Return the (X, Y) coordinate for the center point of the cell that contains the specified text.  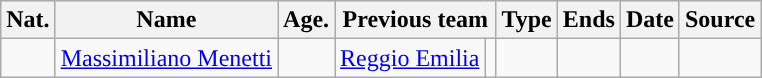
Nat. (28, 20)
Age. (306, 20)
Date (650, 20)
Type (526, 20)
Massimiliano Menetti (166, 58)
Ends (588, 20)
Source (720, 20)
Previous team (416, 20)
Reggio Emilia (410, 58)
Name (166, 20)
